Search for the cell housing the specified text and yield its (X, Y) center coordinate. 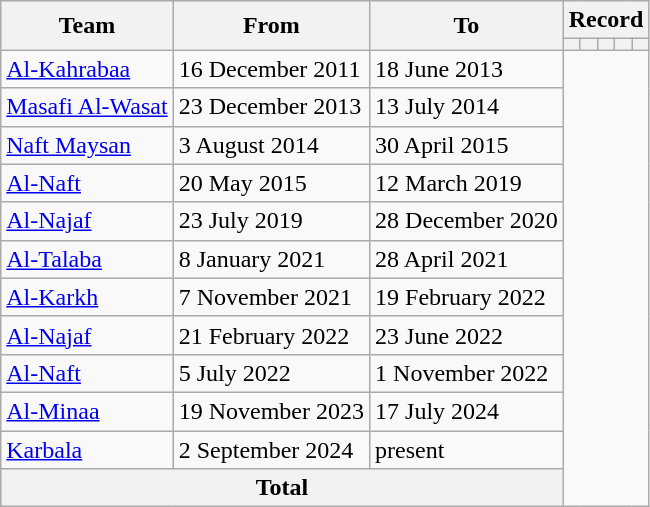
Al-Minaa (87, 411)
17 July 2024 (467, 411)
23 June 2022 (467, 335)
Al-Karkh (87, 297)
7 November 2021 (271, 297)
13 July 2014 (467, 107)
18 June 2013 (467, 69)
Naft Maysan (87, 145)
19 November 2023 (271, 411)
2 September 2024 (271, 449)
From (271, 26)
Al-Kahrabaa (87, 69)
20 May 2015 (271, 183)
Team (87, 26)
Al-Talaba (87, 259)
present (467, 449)
28 April 2021 (467, 259)
19 February 2022 (467, 297)
21 February 2022 (271, 335)
23 December 2013 (271, 107)
5 July 2022 (271, 373)
8 January 2021 (271, 259)
16 December 2011 (271, 69)
Total (282, 488)
Record (606, 20)
Masafi Al-Wasat (87, 107)
To (467, 26)
1 November 2022 (467, 373)
23 July 2019 (271, 221)
28 December 2020 (467, 221)
3 August 2014 (271, 145)
Karbala (87, 449)
12 March 2019 (467, 183)
30 April 2015 (467, 145)
